Search for the cell housing the specified text and yield its [X, Y] center coordinate. 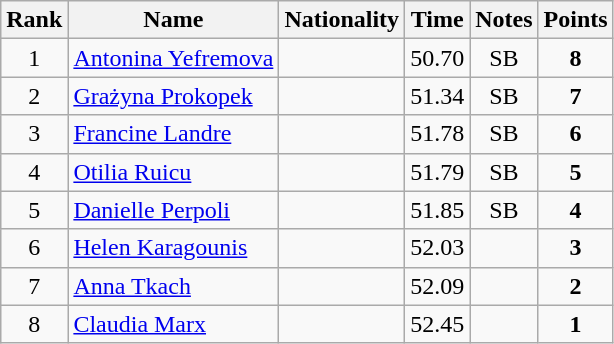
Otilia Ruicu [174, 172]
Notes [504, 20]
51.78 [438, 134]
51.79 [438, 172]
Grażyna Prokopek [174, 96]
Claudia Marx [174, 324]
Nationality [342, 20]
Time [438, 20]
51.34 [438, 96]
Danielle Perpoli [174, 210]
Anna Tkach [174, 286]
Francine Landre [174, 134]
52.09 [438, 286]
Name [174, 20]
52.03 [438, 248]
Antonina Yefremova [174, 58]
52.45 [438, 324]
Rank [34, 20]
50.70 [438, 58]
Points [576, 20]
Helen Karagounis [174, 248]
51.85 [438, 210]
